Output the (X, Y) coordinate of the center of the cell containing the given text.  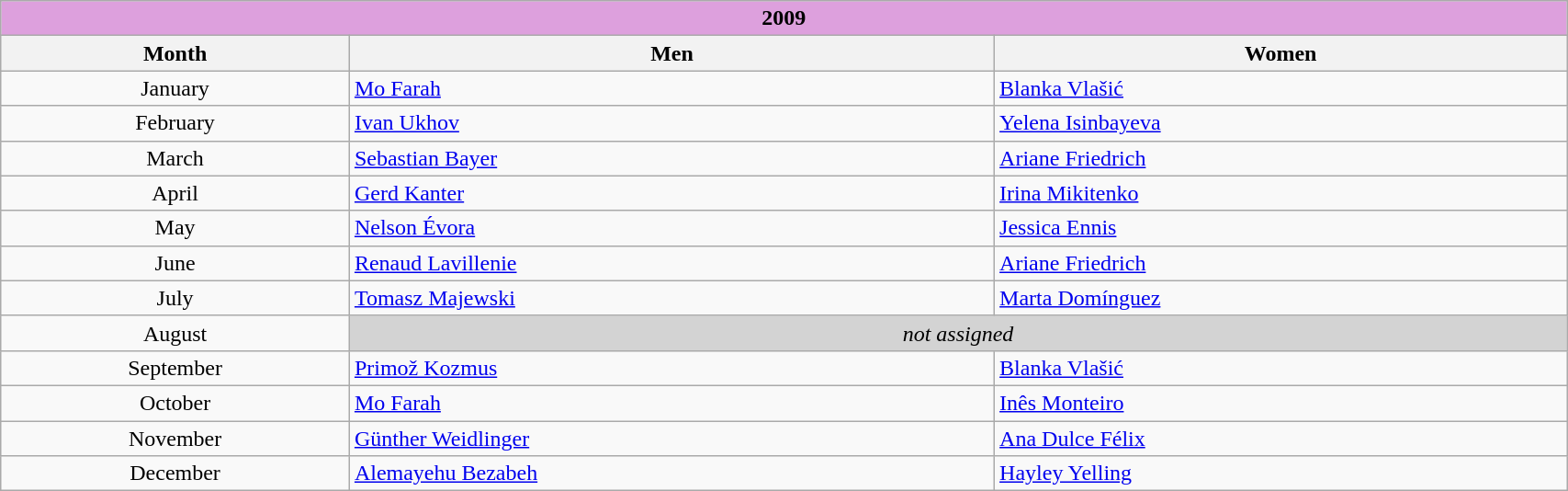
May (175, 228)
September (175, 368)
Nelson Évora (671, 228)
Yelena Isinbayeva (1280, 123)
December (175, 474)
Gerd Kanter (671, 193)
Month (175, 53)
Jessica Ennis (1280, 228)
June (175, 263)
April (175, 193)
Hayley Yelling (1280, 474)
Primož Kozmus (671, 368)
February (175, 123)
Women (1280, 53)
Marta Domínguez (1280, 298)
not assigned (957, 333)
Renaud Lavillenie (671, 263)
March (175, 158)
Ana Dulce Félix (1280, 439)
Sebastian Bayer (671, 158)
January (175, 88)
Inês Monteiro (1280, 403)
Irina Mikitenko (1280, 193)
Alemayehu Bezabeh (671, 474)
July (175, 298)
November (175, 439)
August (175, 333)
2009 (784, 18)
Tomasz Majewski (671, 298)
Ivan Ukhov (671, 123)
October (175, 403)
Men (671, 53)
Günther Weidlinger (671, 439)
